Pinpoint the cell where the given text exists, returning its (x, y) midpoint coordinate. 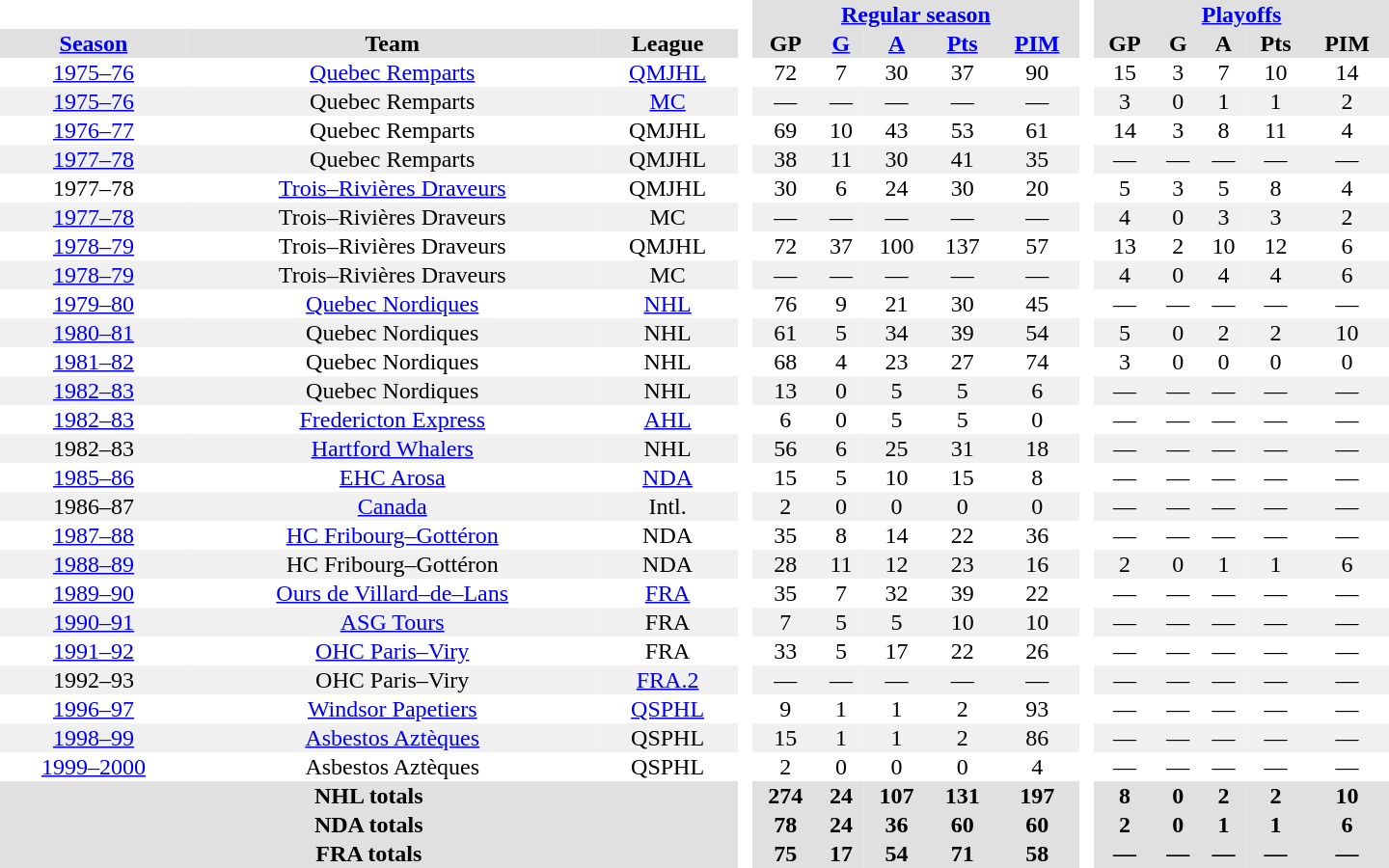
107 (897, 796)
41 (963, 159)
Canada (393, 506)
34 (897, 333)
26 (1038, 651)
274 (785, 796)
27 (963, 362)
21 (897, 304)
33 (785, 651)
Fredericton Express (393, 420)
20 (1038, 188)
90 (1038, 72)
45 (1038, 304)
197 (1038, 796)
1981–82 (94, 362)
League (667, 43)
25 (897, 448)
Windsor Papetiers (393, 709)
1998–99 (94, 738)
57 (1038, 246)
1996–97 (94, 709)
Regular season (915, 14)
Team (393, 43)
86 (1038, 738)
1976–77 (94, 130)
43 (897, 130)
1999–2000 (94, 767)
FRA totals (368, 854)
68 (785, 362)
Intl. (667, 506)
18 (1038, 448)
71 (963, 854)
76 (785, 304)
69 (785, 130)
1990–91 (94, 622)
38 (785, 159)
75 (785, 854)
Hartford Whalers (393, 448)
EHC Arosa (393, 477)
31 (963, 448)
93 (1038, 709)
FRA.2 (667, 680)
131 (963, 796)
NDA totals (368, 825)
137 (963, 246)
56 (785, 448)
NHL totals (368, 796)
1988–89 (94, 564)
58 (1038, 854)
53 (963, 130)
Ours de Villard–de–Lans (393, 593)
1985–86 (94, 477)
1980–81 (94, 333)
AHL (667, 420)
Season (94, 43)
1992–93 (94, 680)
1979–80 (94, 304)
28 (785, 564)
1987–88 (94, 535)
1986–87 (94, 506)
ASG Tours (393, 622)
74 (1038, 362)
32 (897, 593)
78 (785, 825)
16 (1038, 564)
1989–90 (94, 593)
Playoffs (1241, 14)
100 (897, 246)
1991–92 (94, 651)
